Extract the (x, y) coordinate from the center of the cell holding the provided text.  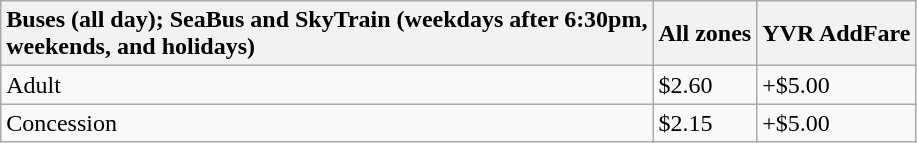
Concession (327, 123)
All zones (705, 34)
Buses (all day); SeaBus and SkyTrain (weekdays after 6:30pm,weekends, and holidays) (327, 34)
$2.15 (705, 123)
YVR AddFare (836, 34)
Adult (327, 85)
$2.60 (705, 85)
